Output the [X, Y] coordinate of the center of the cell containing the given text.  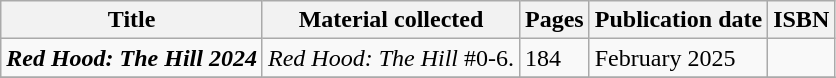
Publication date [678, 20]
February 2025 [678, 58]
Red Hood: The Hill 2024 [132, 58]
Title [132, 20]
Red Hood: The Hill #0-6. [390, 58]
Material collected [390, 20]
184 [555, 58]
Pages [555, 20]
ISBN [802, 20]
